Capture the cell that displays the provided text and extract its [x, y] central coordinate. 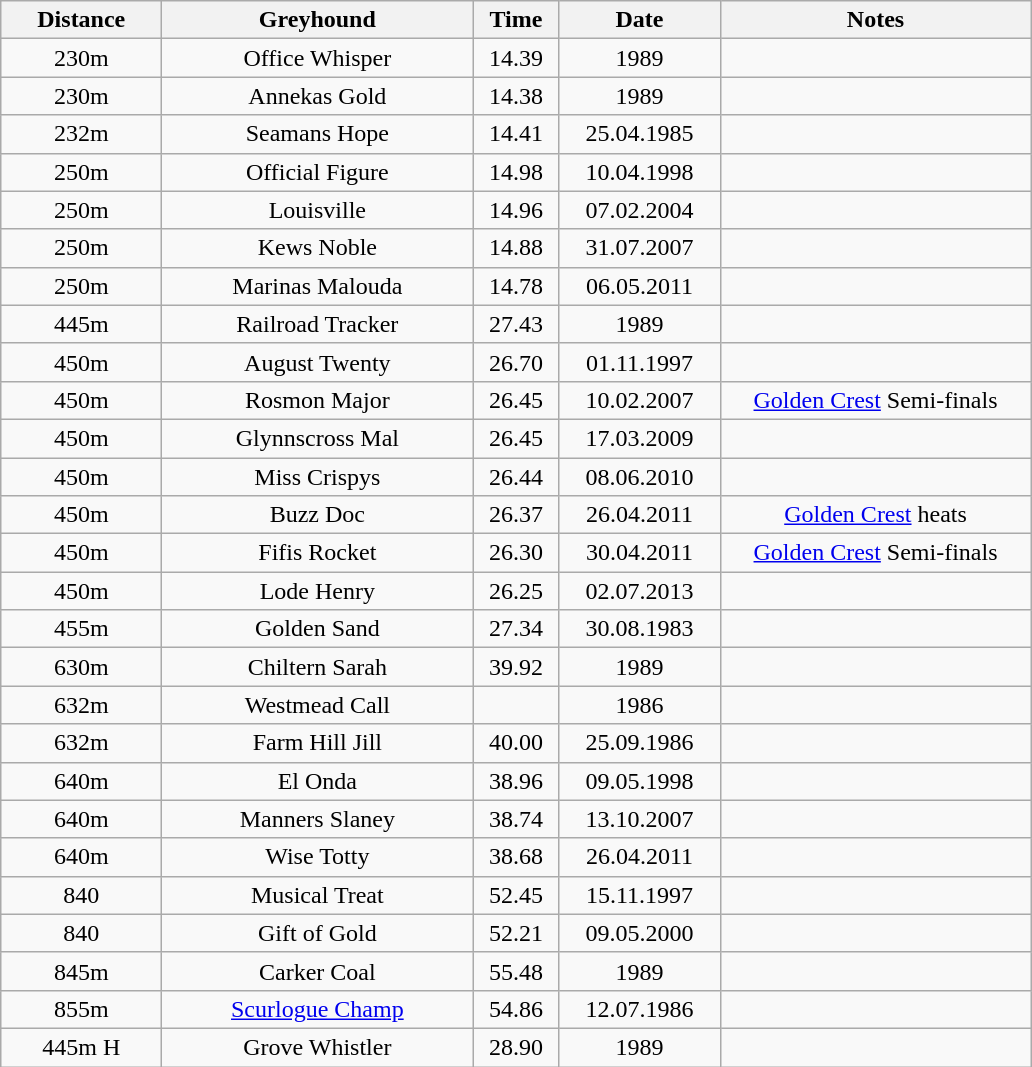
54.86 [516, 1009]
Manners Slaney [318, 819]
445m [82, 324]
38.68 [516, 857]
10.02.2007 [640, 400]
Railroad Tracker [318, 324]
El Onda [318, 781]
14.98 [516, 172]
Official Figure [318, 172]
14.78 [516, 286]
Chiltern Sarah [318, 667]
Farm Hill Jill [318, 743]
09.05.2000 [640, 933]
52.21 [516, 933]
Miss Crispys [318, 477]
26.37 [516, 515]
Golden Crest heats [876, 515]
Rosmon Major [318, 400]
14.96 [516, 210]
13.10.2007 [640, 819]
Gift of Gold [318, 933]
27.34 [516, 629]
10.04.1998 [640, 172]
Musical Treat [318, 895]
845m [82, 971]
Notes [876, 20]
06.05.2011 [640, 286]
12.07.1986 [640, 1009]
Distance [82, 20]
26.44 [516, 477]
26.25 [516, 591]
38.74 [516, 819]
630m [82, 667]
52.45 [516, 895]
Grove Whistler [318, 1047]
445m H [82, 1047]
Golden Sand [318, 629]
Marinas Malouda [318, 286]
Buzz Doc [318, 515]
855m [82, 1009]
14.88 [516, 248]
Carker Coal [318, 971]
38.96 [516, 781]
26.30 [516, 553]
27.43 [516, 324]
Kews Noble [318, 248]
14.41 [516, 134]
August Twenty [318, 362]
232m [82, 134]
Glynnscross Mal [318, 438]
25.09.1986 [640, 743]
39.92 [516, 667]
28.90 [516, 1047]
Seamans Hope [318, 134]
40.00 [516, 743]
17.03.2009 [640, 438]
Westmead Call [318, 705]
14.38 [516, 96]
Louisville [318, 210]
455m [82, 629]
15.11.1997 [640, 895]
Date [640, 20]
25.04.1985 [640, 134]
55.48 [516, 971]
31.07.2007 [640, 248]
Time [516, 20]
Annekas Gold [318, 96]
Wise Totty [318, 857]
09.05.1998 [640, 781]
30.04.2011 [640, 553]
08.06.2010 [640, 477]
Lode Henry [318, 591]
07.02.2004 [640, 210]
26.70 [516, 362]
Scurlogue Champ [318, 1009]
02.07.2013 [640, 591]
1986 [640, 705]
14.39 [516, 58]
Greyhound [318, 20]
01.11.1997 [640, 362]
Fifis Rocket [318, 553]
30.08.1983 [640, 629]
Office Whisper [318, 58]
